Provide the (x, y) coordinate of the cell's center where the given text is located.  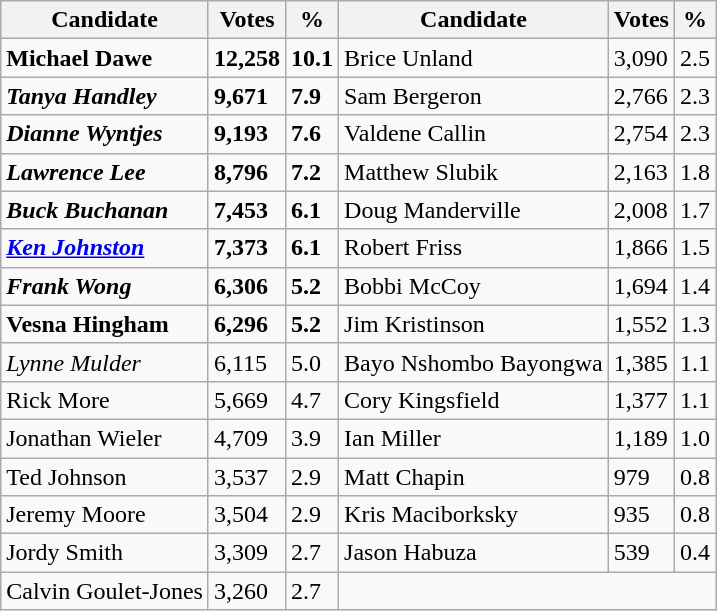
Brice Unland (474, 58)
9,671 (246, 96)
1,377 (641, 400)
Jim Kristinson (474, 324)
Matthew Slubik (474, 172)
Ted Johnson (105, 477)
539 (641, 553)
Buck Buchanan (105, 210)
Calvin Goulet-Jones (105, 591)
1.4 (694, 286)
2,754 (641, 134)
3,090 (641, 58)
Jeremy Moore (105, 515)
3,260 (246, 591)
Ian Miller (474, 438)
7,453 (246, 210)
Ken Johnston (105, 248)
6,306 (246, 286)
2.5 (694, 58)
Frank Wong (105, 286)
Cory Kingsfield (474, 400)
1,694 (641, 286)
Matt Chapin (474, 477)
5.0 (312, 362)
Lawrence Lee (105, 172)
8,796 (246, 172)
1,866 (641, 248)
Jason Habuza (474, 553)
1.0 (694, 438)
1.3 (694, 324)
0.4 (694, 553)
Sam Bergeron (474, 96)
6,296 (246, 324)
Bayo Nshombo Bayongwa (474, 362)
7,373 (246, 248)
7.2 (312, 172)
3,309 (246, 553)
6,115 (246, 362)
1,189 (641, 438)
Lynne Mulder (105, 362)
4.7 (312, 400)
935 (641, 515)
4,709 (246, 438)
Vesna Hingham (105, 324)
979 (641, 477)
1,552 (641, 324)
7.6 (312, 134)
Rick More (105, 400)
Jordy Smith (105, 553)
Michael Dawe (105, 58)
Doug Manderville (474, 210)
9,193 (246, 134)
10.1 (312, 58)
3,504 (246, 515)
1.8 (694, 172)
7.9 (312, 96)
Jonathan Wieler (105, 438)
1,385 (641, 362)
2,008 (641, 210)
3,537 (246, 477)
1.5 (694, 248)
3.9 (312, 438)
Bobbi McCoy (474, 286)
Dianne Wyntjes (105, 134)
Tanya Handley (105, 96)
Kris Maciborksky (474, 515)
Valdene Callin (474, 134)
2,163 (641, 172)
2,766 (641, 96)
Robert Friss (474, 248)
12,258 (246, 58)
1.7 (694, 210)
5,669 (246, 400)
